Provide the [x, y] coordinate of the cell's center where the given text is located.  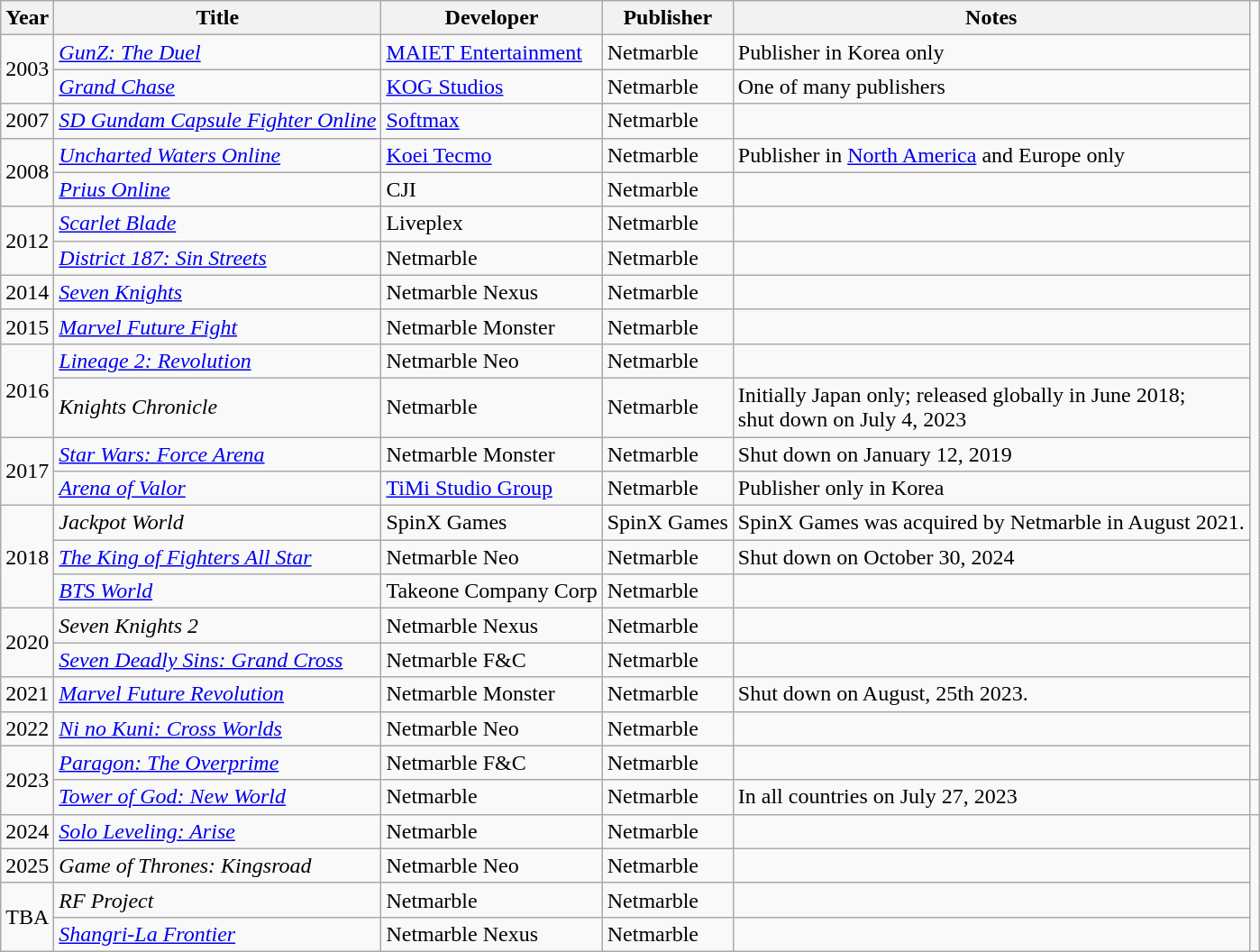
GunZ: The Duel [218, 52]
Publisher in North America and Europe only [991, 155]
2003 [27, 69]
2021 [27, 694]
Uncharted Waters Online [218, 155]
Seven Deadly Sins: Grand Cross [218, 660]
Knights Chronicle [218, 407]
KOG Studios [492, 87]
Solo Leveling: Arise [218, 831]
Scarlet Blade [218, 224]
Arena of Valor [218, 489]
TBA [27, 917]
Star Wars: Force Arena [218, 453]
Developer [492, 18]
Seven Knights 2 [218, 626]
Softmax [492, 121]
2024 [27, 831]
Jackpot World [218, 523]
Liveplex [492, 224]
Year [27, 18]
2015 [27, 326]
Ni no Kuni: Cross Worlds [218, 728]
SD Gundam Capsule Fighter Online [218, 121]
One of many publishers [991, 87]
In all countries on July 27, 2023 [991, 797]
2012 [27, 241]
Shut down on August, 25th 2023. [991, 694]
2018 [27, 557]
2008 [27, 172]
BTS World [218, 591]
Shut down on January 12, 2019 [991, 453]
RF Project [218, 900]
TiMi Studio Group [492, 489]
Initially Japan only; released globally in June 2018;shut down on July 4, 2023 [991, 407]
Publisher in Korea only [991, 52]
Publisher only in Korea [991, 489]
Marvel Future Fight [218, 326]
Takeone Company Corp [492, 591]
Notes [991, 18]
The King of Fighters All Star [218, 557]
Koei Tecmo [492, 155]
Prius Online [218, 189]
2023 [27, 780]
Game of Thrones: Kingsroad [218, 865]
2014 [27, 292]
CJI [492, 189]
SpinX Games was acquired by Netmarble in August 2021. [991, 523]
2017 [27, 471]
2016 [27, 389]
Shangri-La Frontier [218, 934]
2020 [27, 643]
Tower of God: New World [218, 797]
Seven Knights [218, 292]
Grand Chase [218, 87]
2022 [27, 728]
2025 [27, 865]
Shut down on October 30, 2024 [991, 557]
Paragon: The Overprime [218, 763]
MAIET Entertainment [492, 52]
Marvel Future Revolution [218, 694]
District 187: Sin Streets [218, 258]
2007 [27, 121]
Publisher [667, 18]
Title [218, 18]
Lineage 2: Revolution [218, 361]
